Return the (X, Y) coordinate for the center point of the cell that contains the specified text.  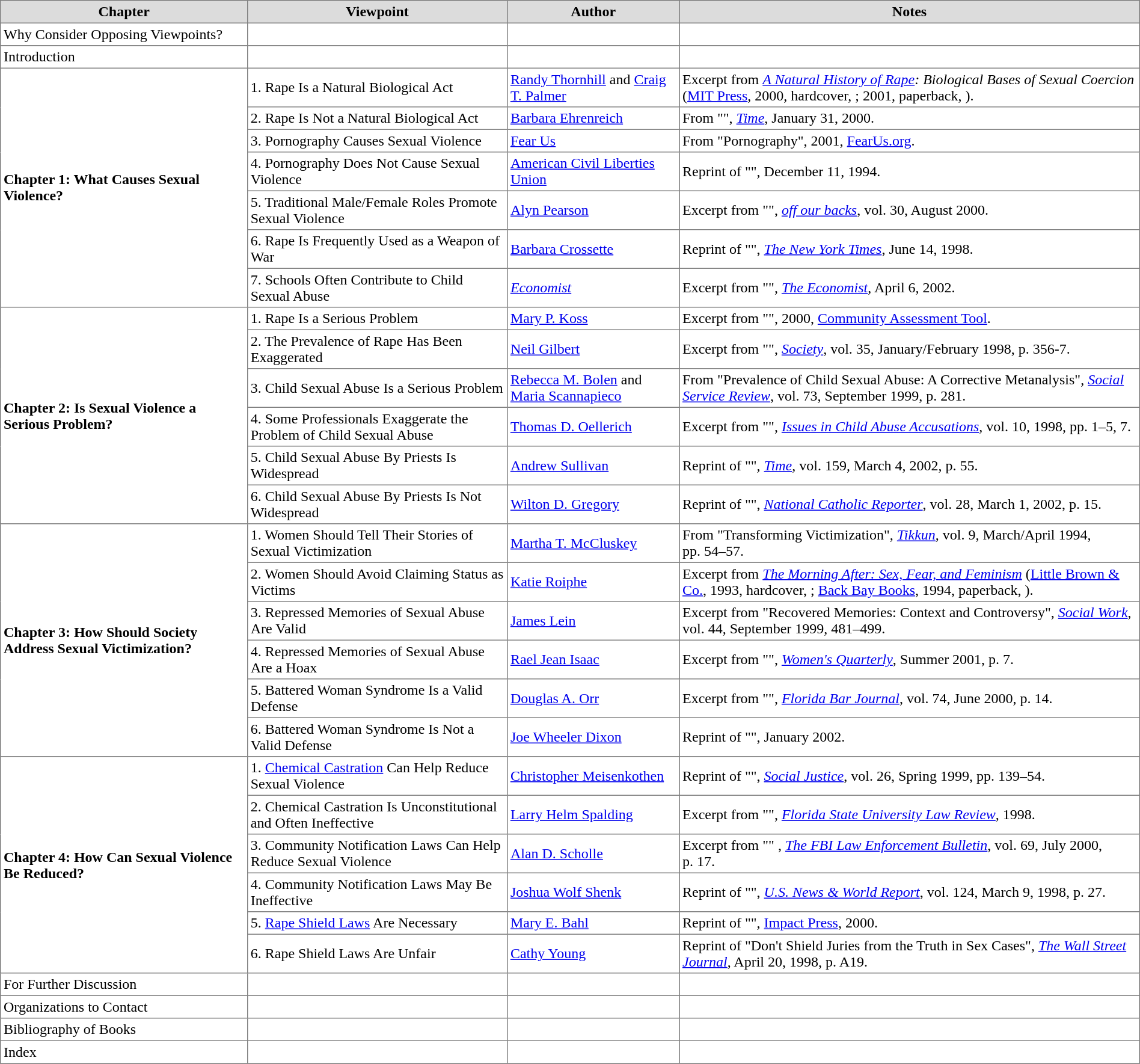
Reprint of "", January 2002. (909, 737)
Neil Gilbert (593, 349)
Introduction (124, 57)
Rebecca M. Bolen and Maria Scannapieco (593, 388)
Reprint of "", Social Justice, vol. 26, Spring 1999, pp. 139–54. (909, 776)
Chapter 1: What Causes Sexual Violence? (124, 188)
From "Prevalence of Child Sexual Abuse: A Corrective Metanalysis", Social Service Review, vol. 73, September 1999, p. 281. (909, 388)
Joshua Wolf Shenk (593, 892)
2. Chemical Castration Is Unconstitutional and Often Ineffective (377, 814)
Joe Wheeler Dixon (593, 737)
Excerpt from "", Society, vol. 35, January/February 1998, p. 356-7. (909, 349)
Excerpt from A Natural History of Rape: Biological Bases of Sexual Coercion (MIT Press, 2000, hardcover, ; 2001, paperback, ). (909, 87)
Chapter 3: How Should Society Address Sexual Victimization? (124, 640)
6. Child Sexual Abuse By Priests Is Not Widespread (377, 504)
Mary P. Koss (593, 319)
1. Rape Is a Natural Biological Act (377, 87)
Economist (593, 288)
Reprint of "", The New York Times, June 14, 1998. (909, 249)
2. Women Should Avoid Claiming Status as Victims (377, 582)
5. Rape Shield Laws Are Necessary (377, 923)
4. Some Professionals Exaggerate the Problem of Child Sexual Abuse (377, 426)
American Civil Liberties Union (593, 171)
Chapter 2: Is Sexual Violence a Serious Problem? (124, 416)
Alan D. Scholle (593, 853)
Reprint of "", Time, vol. 159, March 4, 2002, p. 55. (909, 466)
Barbara Crossette (593, 249)
Index (124, 1052)
Reprint of "Don't Shield Juries from the Truth in Sex Cases", The Wall Street Journal, April 20, 1998, p. A19. (909, 953)
4. Community Notification Laws May Be Ineffective (377, 892)
2. The Prevalence of Rape Has Been Exaggerated (377, 349)
3. Community Notification Laws Can Help Reduce Sexual Violence (377, 853)
Excerpt from "", Issues in Child Abuse Accusations, vol. 10, 1998, pp. 1–5, 7. (909, 426)
Fear Us (593, 141)
Excerpt from "", off our backs, vol. 30, August 2000. (909, 210)
7. Schools Often Contribute to Child Sexual Abuse (377, 288)
Douglas A. Orr (593, 698)
4. Pornography Does Not Cause Sexual Violence (377, 171)
Excerpt from "" , The FBI Law Enforcement Bulletin, vol. 69, July 2000, p. 17. (909, 853)
Excerpt from "", The Economist, April 6, 2002. (909, 288)
1. Women Should Tell Their Stories of Sexual Victimization (377, 543)
From "", Time, January 31, 2000. (909, 118)
Excerpt from "Recovered Memories: Context and Controversy", Social Work, vol. 44, September 1999, 481–499. (909, 621)
Chapter 4: How Can Sexual Violence Be Reduced? (124, 865)
Cathy Young (593, 953)
6. Rape Shield Laws Are Unfair (377, 953)
Martha T. McCluskey (593, 543)
Katie Roiphe (593, 582)
5. Child Sexual Abuse By Priests Is Widespread (377, 466)
4. Repressed Memories of Sexual Abuse Are a Hoax (377, 659)
Thomas D. Oellerich (593, 426)
6. Rape Is Frequently Used as a Weapon of War (377, 249)
Wilton D. Gregory (593, 504)
Christopher Meisenkothen (593, 776)
Chapter (124, 12)
Viewpoint (377, 12)
Alyn Pearson (593, 210)
5. Traditional Male/Female Roles Promote Sexual Violence (377, 210)
Organizations to Contact (124, 1007)
Bibliography of Books (124, 1030)
6. Battered Woman Syndrome Is Not a Valid Defense (377, 737)
From "Transforming Victimization", Tikkun, vol. 9, March/April 1994, pp. 54–57. (909, 543)
3. Pornography Causes Sexual Violence (377, 141)
Excerpt from "", Florida State University Law Review, 1998. (909, 814)
Andrew Sullivan (593, 466)
Larry Helm Spalding (593, 814)
From "Pornography", 2001, FearUs.org. (909, 141)
James Lein (593, 621)
3. Child Sexual Abuse Is a Serious Problem (377, 388)
Mary E. Bahl (593, 923)
Author (593, 12)
1. Rape Is a Serious Problem (377, 319)
For Further Discussion (124, 985)
5. Battered Woman Syndrome Is a Valid Defense (377, 698)
Barbara Ehrenreich (593, 118)
Excerpt from "", Women's Quarterly, Summer 2001, p. 7. (909, 659)
Rael Jean Isaac (593, 659)
Reprint of "", National Catholic Reporter, vol. 28, March 1, 2002, p. 15. (909, 504)
Notes (909, 12)
Reprint of "", U.S. News & World Report, vol. 124, March 9, 1998, p. 27. (909, 892)
2. Rape Is Not a Natural Biological Act (377, 118)
Why Consider Opposing Viewpoints? (124, 34)
Excerpt from "", Florida Bar Journal, vol. 74, June 2000, p. 14. (909, 698)
Reprint of "", Impact Press, 2000. (909, 923)
Reprint of "", December 11, 1994. (909, 171)
Excerpt from "", 2000, Community Assessment Tool. (909, 319)
3. Repressed Memories of Sexual Abuse Are Valid (377, 621)
1. Chemical Castration Can Help Reduce Sexual Violence (377, 776)
Excerpt from The Morning After: Sex, Fear, and Feminism (Little Brown & Co., 1993, hardcover, ; Back Bay Books, 1994, paperback, ). (909, 582)
Randy Thornhill and Craig T. Palmer (593, 87)
